Locate the cell with the specified text and output its [x, y] center coordinate. 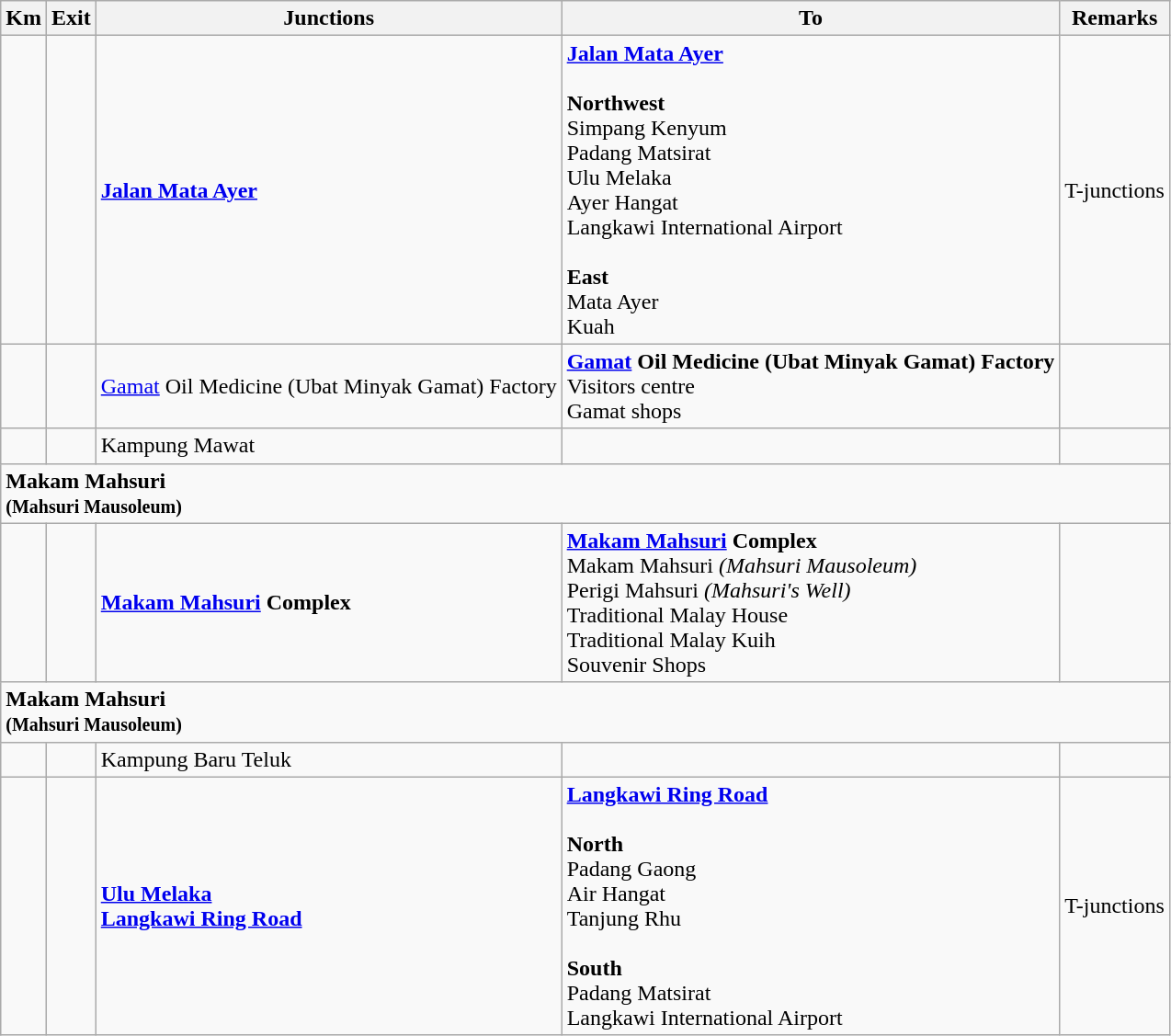
To [811, 18]
Gamat Oil Medicine (Ubat Minyak Gamat) Factory [329, 386]
Exit [71, 18]
Kampung Baru Teluk [329, 759]
Kampung Mawat [329, 446]
Makam Mahsuri ComplexMakam Mahsuri (Mahsuri Mausoleum)Perigi Mahsuri (Mahsuri's Well)Traditional Malay HouseTraditional Malay KuihSouvenir Shops [811, 603]
Langkawi Ring RoadNorth Padang Gaong Air Hangat Tanjung RhuSouth Padang Matsirat Langkawi International Airport [811, 906]
Ulu Melaka Langkawi Ring Road [329, 906]
Jalan Mata AyerNorthwest Simpang Kenyum Padang Matsirat Ulu Melaka Ayer Hangat Langkawi International Airport East Mata Ayer Kuah [811, 189]
Km [24, 18]
Junctions [329, 18]
Remarks [1115, 18]
Gamat Oil Medicine (Ubat Minyak Gamat) FactoryVisitors centreGamat shops [811, 386]
Jalan Mata Ayer [329, 189]
Makam Mahsuri Complex [329, 603]
